Detect which cell encompasses the target text, then output its [X, Y] center coordinate. 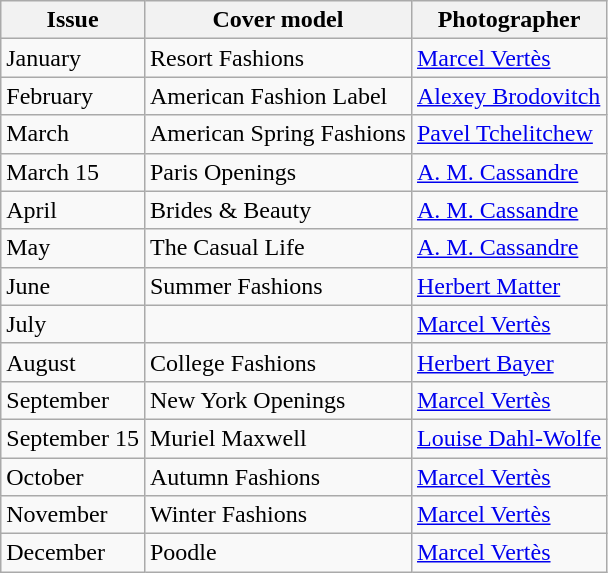
September [73, 400]
Pavel Tchelitchew [508, 134]
March [73, 134]
Autumn Fashions [278, 477]
Brides & Beauty [278, 210]
Photographer [508, 20]
New York Openings [278, 400]
Summer Fashions [278, 286]
Herbert Matter [508, 286]
September 15 [73, 438]
American Fashion Label [278, 96]
February [73, 96]
Poodle [278, 553]
American Spring Fashions [278, 134]
Issue [73, 20]
Herbert Bayer [508, 362]
Winter Fashions [278, 515]
June [73, 286]
December [73, 553]
May [73, 248]
Paris Openings [278, 172]
Cover model [278, 20]
The Casual Life [278, 248]
October [73, 477]
Muriel Maxwell [278, 438]
August [73, 362]
January [73, 58]
Resort Fashions [278, 58]
College Fashions [278, 362]
Alexey Brodovitch [508, 96]
April [73, 210]
Louise Dahl-Wolfe [508, 438]
March 15 [73, 172]
November [73, 515]
July [73, 324]
